Locate the cell with the specified text and output its (x, y) center coordinate. 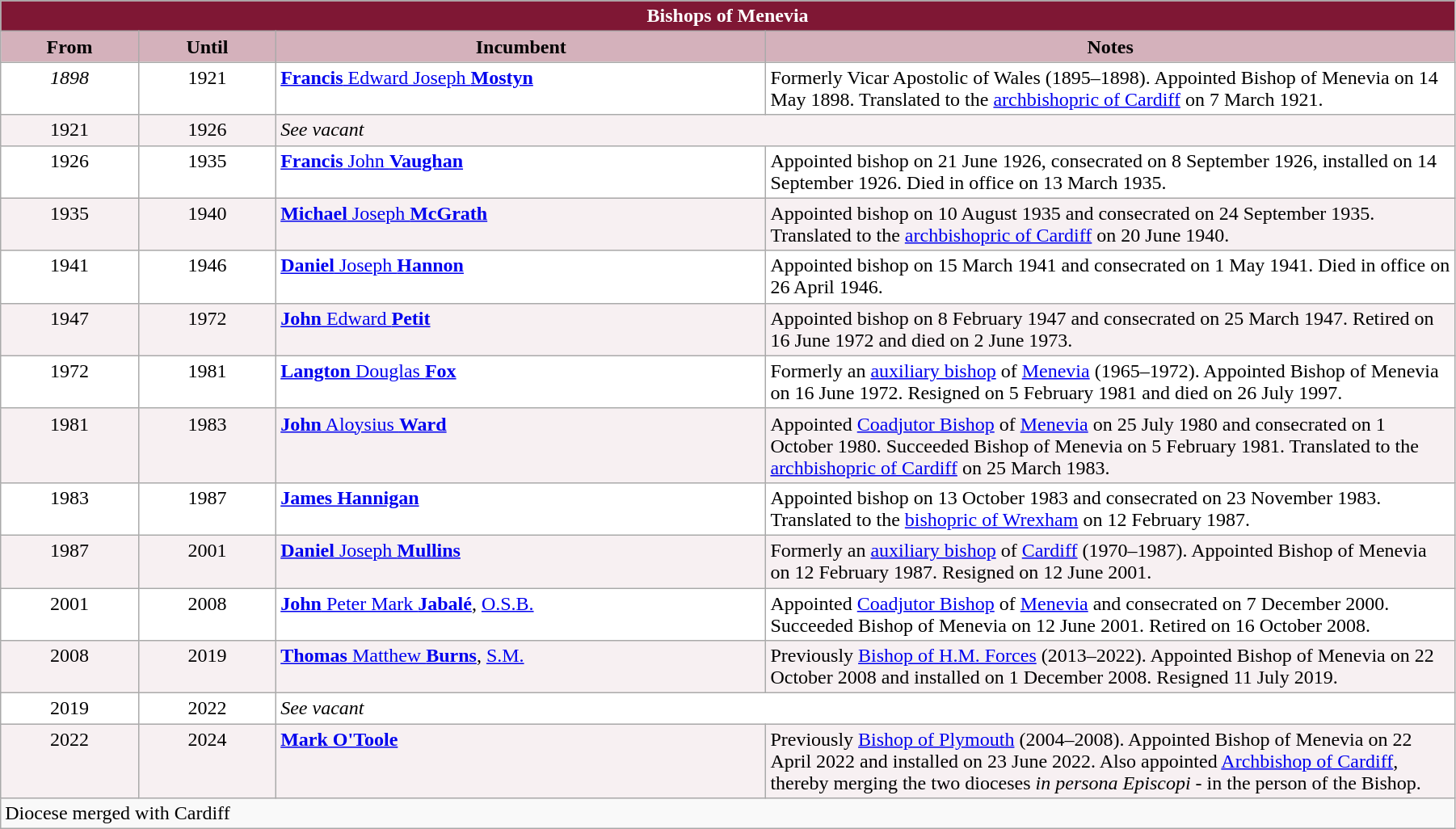
Daniel Joseph Mullins (521, 561)
Daniel Joseph Hannon (521, 276)
1941 (69, 276)
Langton Douglas Fox (521, 381)
John Aloysius Ward (521, 445)
James Hannigan (521, 509)
Appointed bishop on 10 August 1935 and consecrated on 24 September 1935. Translated to the archbishopric of Cardiff on 20 June 1940. (1110, 225)
1946 (207, 276)
Previously Bishop of H.M. Forces (2013–2022). Appointed Bishop of Menevia on 22 October 2008 and installed on 1 December 2008. Resigned 11 July 2019. (1110, 667)
Notes (1110, 47)
Bishops of Menevia (728, 16)
1947 (69, 330)
Diocese merged with Cardiff (728, 814)
Appointed Coadjutor Bishop of Menevia and consecrated on 7 December 2000. Succeeded Bishop of Menevia on 12 June 2001. Retired on 16 October 2008. (1110, 614)
Until (207, 47)
Francis Edward Joseph Mostyn (521, 89)
Appointed bishop on 8 February 1947 and consecrated on 25 March 1947. Retired on 16 June 1972 and died on 2 June 1973. (1110, 330)
From (69, 47)
Mark O'Toole (521, 761)
1940 (207, 225)
Appointed bishop on 15 March 1941 and consecrated on 1 May 1941. Died in office on 26 April 1946. (1110, 276)
2024 (207, 761)
Thomas Matthew Burns, S.M. (521, 667)
Formerly an auxiliary bishop of Cardiff (1970–1987). Appointed Bishop of Menevia on 12 February 1987. Resigned on 12 June 2001. (1110, 561)
Appointed bishop on 13 October 1983 and consecrated on 23 November 1983. Translated to the bishopric of Wrexham on 12 February 1987. (1110, 509)
Francis John Vaughan (521, 171)
Appointed bishop on 21 June 1926, consecrated on 8 September 1926, installed on 14 September 1926. Died in office on 13 March 1935. (1110, 171)
Michael Joseph McGrath (521, 225)
John Edward Petit (521, 330)
1898 (69, 89)
John Peter Mark Jabalé, O.S.B. (521, 614)
Incumbent (521, 47)
